Provide the (x, y) coordinate of the cell's center where the given text is located.  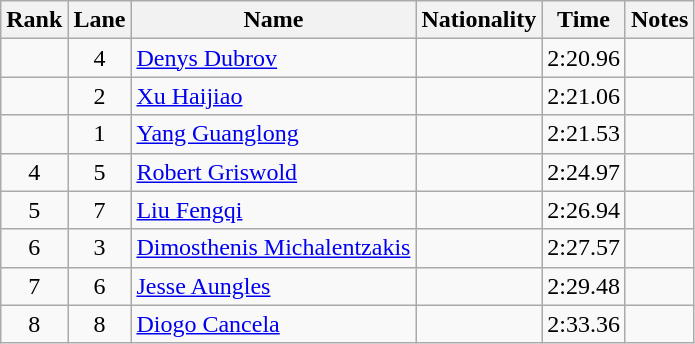
Name (274, 20)
Lane (100, 20)
Dimosthenis Michalentzakis (274, 248)
2:24.97 (584, 172)
2:20.96 (584, 58)
Jesse Aungles (274, 286)
2 (100, 96)
Time (584, 20)
Notes (659, 20)
Xu Haijiao (274, 96)
Liu Fengqi (274, 210)
2:26.94 (584, 210)
2:27.57 (584, 248)
2:21.53 (584, 134)
2:21.06 (584, 96)
Diogo Cancela (274, 324)
Robert Griswold (274, 172)
Rank (34, 20)
3 (100, 248)
2:33.36 (584, 324)
Nationality (479, 20)
Denys Dubrov (274, 58)
1 (100, 134)
2:29.48 (584, 286)
Yang Guanglong (274, 134)
